Detect which cell encompasses the target text, then output its [x, y] center coordinate. 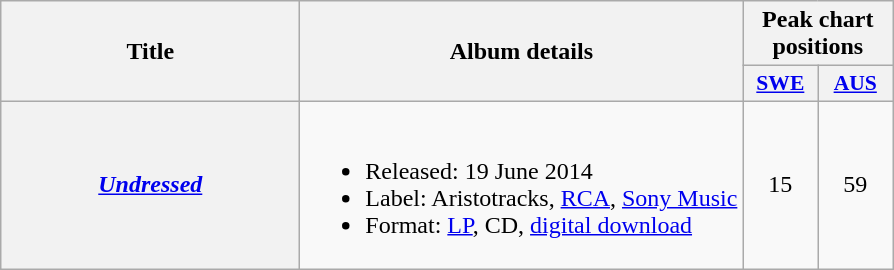
Undressed [150, 184]
59 [856, 184]
Released: 19 June 2014Label: Aristotracks, RCA, Sony MusicFormat: LP, CD, digital download [522, 184]
Peak chart positions [818, 34]
Title [150, 52]
SWE [780, 84]
Album details [522, 52]
15 [780, 184]
AUS [856, 84]
